From the cell containing the given text, extract its center point as [x, y] coordinate. 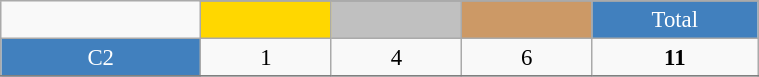
C2 [101, 58]
Total [675, 20]
4 [396, 58]
6 [527, 58]
11 [675, 58]
1 [266, 58]
